Find where the given text appears and provide that cell's center as [X, Y] coordinate. 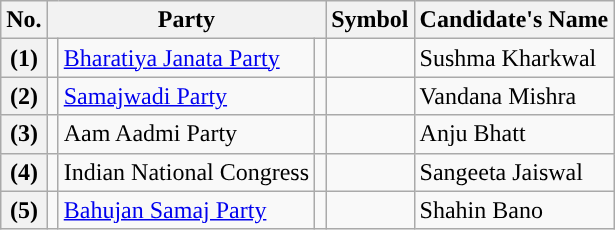
(5) [24, 210]
Symbol [370, 20]
Sushma Kharkwal [514, 58]
Bahujan Samaj Party [186, 210]
Party [186, 20]
Bharatiya Janata Party [186, 58]
Aam Aadmi Party [186, 134]
(4) [24, 172]
Candidate's Name [514, 20]
No. [24, 20]
(3) [24, 134]
Vandana Mishra [514, 96]
(2) [24, 96]
Shahin Bano [514, 210]
Sangeeta Jaiswal [514, 172]
(1) [24, 58]
Samajwadi Party [186, 96]
Indian National Congress [186, 172]
Anju Bhatt [514, 134]
